Detect which cell encompasses the target text, then output its [x, y] center coordinate. 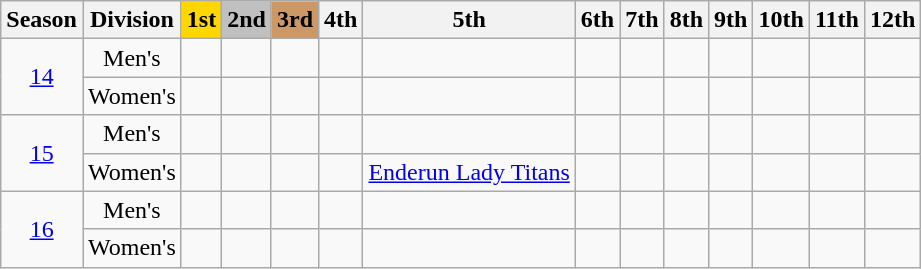
6th [597, 20]
5th [469, 20]
8th [686, 20]
2nd [247, 20]
12th [892, 20]
Division [132, 20]
15 [42, 153]
3rd [294, 20]
16 [42, 229]
14 [42, 77]
4th [341, 20]
10th [781, 20]
9th [731, 20]
11th [836, 20]
7th [642, 20]
Enderun Lady Titans [469, 172]
1st [201, 20]
Season [42, 20]
